Search for the cell housing the specified text and yield its (X, Y) center coordinate. 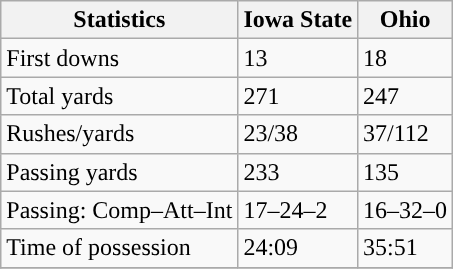
135 (406, 172)
233 (298, 172)
Passing: Comp–Att–Int (120, 210)
18 (406, 58)
First downs (120, 58)
16–32–0 (406, 210)
Iowa State (298, 20)
271 (298, 96)
Total yards (120, 96)
247 (406, 96)
17–24–2 (298, 210)
Rushes/yards (120, 134)
13 (298, 58)
24:09 (298, 248)
Passing yards (120, 172)
Time of possession (120, 248)
Statistics (120, 20)
Ohio (406, 20)
23/38 (298, 134)
35:51 (406, 248)
37/112 (406, 134)
